Determine the [X, Y] coordinate at the center of the cell enclosing the given text.  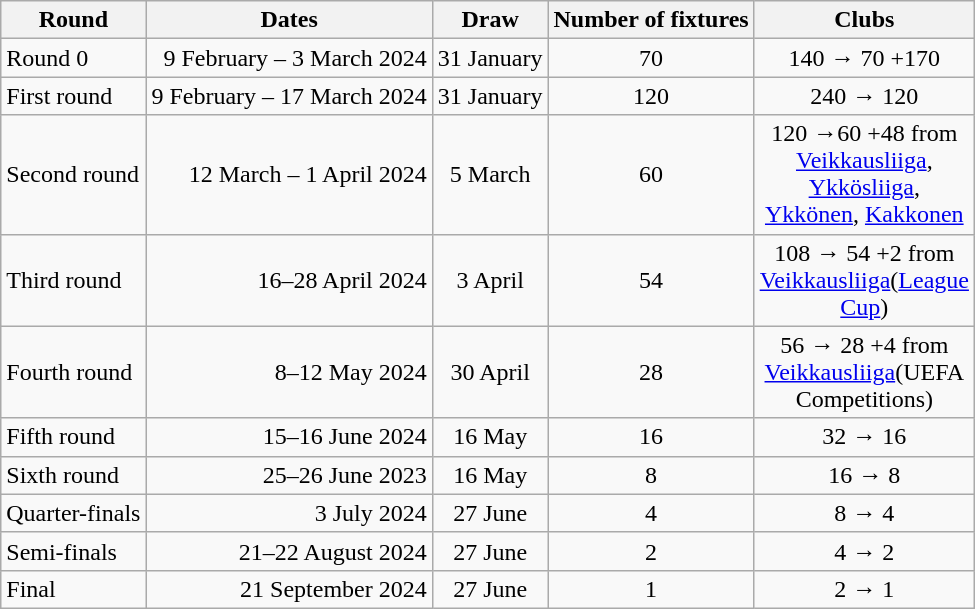
12 March – 1 April 2024 [289, 174]
9 February – 17 March 2024 [289, 96]
Second round [74, 174]
16 [651, 437]
16–28 April 2024 [289, 280]
Sixth round [74, 475]
Quarter-finals [74, 513]
Number of fixtures [651, 20]
15–16 June 2024 [289, 437]
Final [74, 589]
108 → 54 +2 from Veikkausliiga(League Cup) [864, 280]
8 → 4 [864, 513]
2 → 1 [864, 589]
60 [651, 174]
Dates [289, 20]
2 [651, 551]
4 → 2 [864, 551]
32 → 16 [864, 437]
70 [651, 58]
First round [74, 96]
240 → 120 [864, 96]
30 April [490, 372]
56 → 28 +4 from Veikkausliiga(UEFA Competitions) [864, 372]
21 September 2024 [289, 589]
120 [651, 96]
28 [651, 372]
9 February – 3 March 2024 [289, 58]
4 [651, 513]
16 → 8 [864, 475]
Third round [74, 280]
Fourth round [74, 372]
Draw [490, 20]
Round 0 [74, 58]
8–12 May 2024 [289, 372]
8 [651, 475]
3 April [490, 280]
140 → 70 +170 [864, 58]
Semi-finals [74, 551]
Clubs [864, 20]
1 [651, 589]
54 [651, 280]
Fifth round [74, 437]
21–22 August 2024 [289, 551]
25–26 June 2023 [289, 475]
5 March [490, 174]
3 July 2024 [289, 513]
120 →60 +48 from Veikkausliiga, Ykkösliiga, Ykkönen, Kakkonen [864, 174]
Round [74, 20]
